Scan for the cell matching the given text and deliver its [X, Y] coordinate at center. 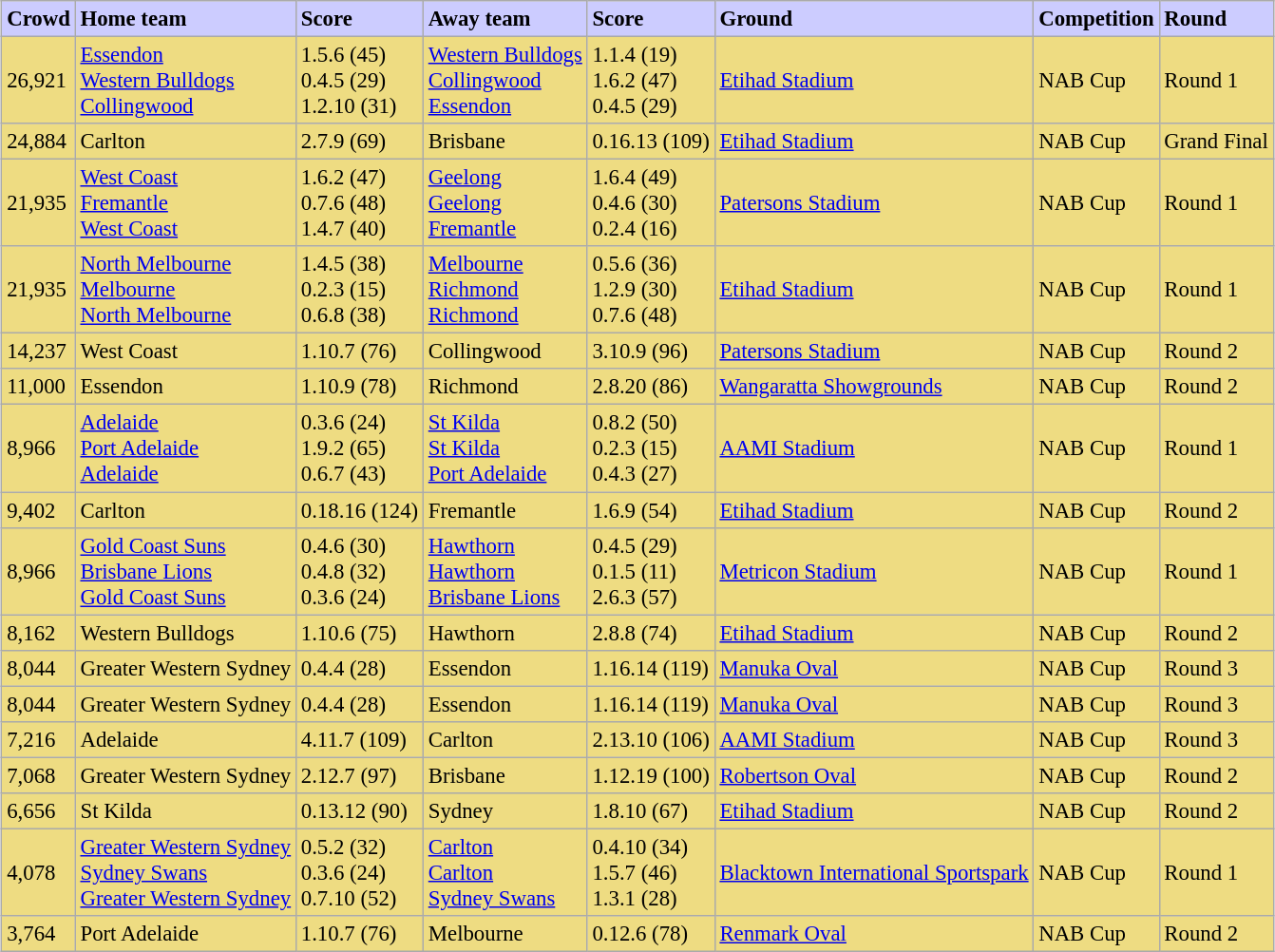
Melbourne [505, 934]
6,656 [38, 811]
0.3.6 (24)1.9.2 (65)0.6.7 (43) [359, 448]
11,000 [38, 387]
Richmond [505, 387]
West Coast [185, 352]
Port Adelaide [185, 934]
Collingwood [505, 352]
7,068 [38, 775]
0.18.16 (124) [359, 510]
1.12.19 (100) [651, 775]
Ground [874, 19]
26,921 [38, 81]
Home team [185, 19]
GeelongGeelongFremantle [505, 203]
Grand Final [1216, 142]
Away team [505, 19]
2.8.8 (74) [651, 633]
2.12.7 (97) [359, 775]
Adelaide [185, 740]
HawthornHawthornBrisbane Lions [505, 571]
1.6.4 (49)0.4.6 (30)0.2.4 (16) [651, 203]
AdelaidePort AdelaideAdelaide [185, 448]
9,402 [38, 510]
1.6.9 (54) [651, 510]
MelbourneRichmondRichmond [505, 290]
2.8.20 (86) [651, 387]
0.4.10 (34)1.5.7 (46) 1.3.1 (28) [651, 872]
EssendonWestern BulldogsCollingwood [185, 81]
0.4.5 (29)0.1.5 (11) 2.6.3 (57) [651, 571]
Sydney [505, 811]
Greater Western SydneySydney SwansGreater Western Sydney [185, 872]
1.1.4 (19)1.6.2 (47)0.4.5 (29) [651, 81]
Western Bulldogs [185, 633]
Round [1216, 19]
Gold Coast SunsBrisbane LionsGold Coast Suns [185, 571]
1.6.2 (47)0.7.6 (48)1.4.7 (40) [359, 203]
St Kilda [185, 811]
West CoastFremantleWest Coast [185, 203]
1.10.9 (78) [359, 387]
Hawthorn [505, 633]
3,764 [38, 934]
CarltonCarltonSydney Swans [505, 872]
Wangaratta Showgrounds [874, 387]
1.10.6 (75) [359, 633]
North MelbourneMelbourneNorth Melbourne [185, 290]
Renmark Oval [874, 934]
0.5.6 (36)1.2.9 (30)0.7.6 (48) [651, 290]
7,216 [38, 740]
24,884 [38, 142]
2.13.10 (106) [651, 740]
4.11.7 (109) [359, 740]
4,078 [38, 872]
Robertson Oval [874, 775]
8,162 [38, 633]
1.5.6 (45)0.4.5 (29)1.2.10 (31) [359, 81]
Blacktown International Sportspark [874, 872]
Competition [1096, 19]
0.5.2 (32)0.3.6 (24)0.7.10 (52) [359, 872]
0.4.6 (30)0.4.8 (32)0.3.6 (24) [359, 571]
Fremantle [505, 510]
0.12.6 (78) [651, 934]
0.13.12 (90) [359, 811]
Crowd [38, 19]
St KildaSt KildaPort Adelaide [505, 448]
2.7.9 (69) [359, 142]
0.8.2 (50)0.2.3 (15)0.4.3 (27) [651, 448]
Western BulldogsCollingwoodEssendon [505, 81]
1.8.10 (67) [651, 811]
Metricon Stadium [874, 571]
14,237 [38, 352]
0.16.13 (109) [651, 142]
3.10.9 (96) [651, 352]
1.4.5 (38)0.2.3 (15)0.6.8 (38) [359, 290]
